Return the (X, Y) coordinate for the center point of the cell that contains the specified text.  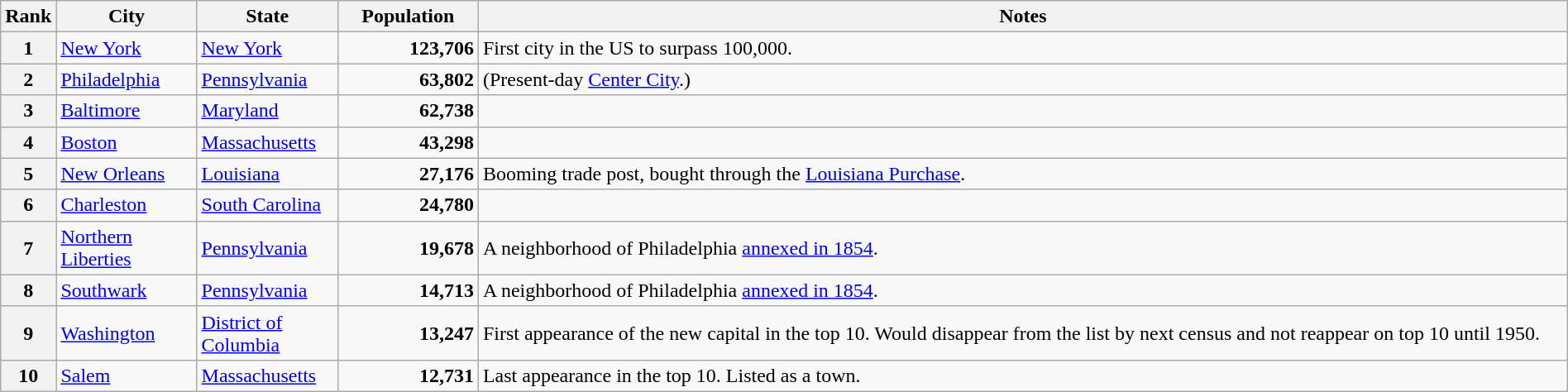
First city in the US to surpass 100,000. (1022, 48)
6 (28, 205)
63,802 (408, 79)
Louisiana (267, 174)
4 (28, 142)
27,176 (408, 174)
8 (28, 290)
123,706 (408, 48)
Charleston (127, 205)
14,713 (408, 290)
Philadelphia (127, 79)
1 (28, 48)
Boston (127, 142)
State (267, 17)
43,298 (408, 142)
62,738 (408, 111)
Maryland (267, 111)
First appearance of the new capital in the top 10. Would disappear from the list by next census and not reappear on top 10 until 1950. (1022, 332)
2 (28, 79)
Washington (127, 332)
New Orleans (127, 174)
19,678 (408, 248)
District of Columbia (267, 332)
13,247 (408, 332)
9 (28, 332)
Booming trade post, bought through the Louisiana Purchase. (1022, 174)
3 (28, 111)
Southwark (127, 290)
City (127, 17)
7 (28, 248)
South Carolina (267, 205)
12,731 (408, 375)
Baltimore (127, 111)
5 (28, 174)
24,780 (408, 205)
Population (408, 17)
Salem (127, 375)
10 (28, 375)
Notes (1022, 17)
(Present-day Center City.) (1022, 79)
Last appearance in the top 10. Listed as a town. (1022, 375)
Northern Liberties (127, 248)
Rank (28, 17)
